Scan for the cell matching the given text and deliver its (x, y) coordinate at center. 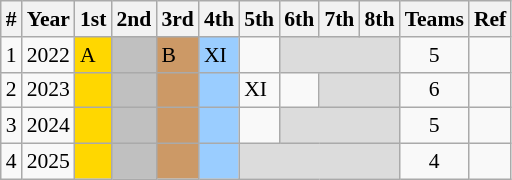
3 (12, 126)
# (12, 19)
Teams (434, 19)
5th (259, 19)
6th (299, 19)
2024 (48, 126)
1st (94, 19)
8th (379, 19)
2023 (48, 90)
7th (339, 19)
2025 (48, 162)
Ref (490, 19)
2nd (134, 19)
Year (48, 19)
1 (12, 55)
2022 (48, 55)
B (178, 55)
6 (434, 90)
2 (12, 90)
3rd (178, 19)
4th (219, 19)
A (94, 55)
